Determine the [x, y] coordinate at the center of the cell enclosing the given text.  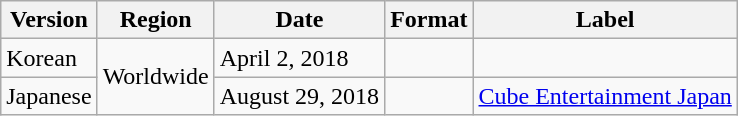
Japanese [49, 96]
Worldwide [156, 77]
Version [49, 20]
August 29, 2018 [299, 96]
Cube Entertainment Japan [605, 96]
Korean [49, 58]
Format [429, 20]
Label [605, 20]
Date [299, 20]
Region [156, 20]
April 2, 2018 [299, 58]
